From the cell containing the given text, extract its center point as [x, y] coordinate. 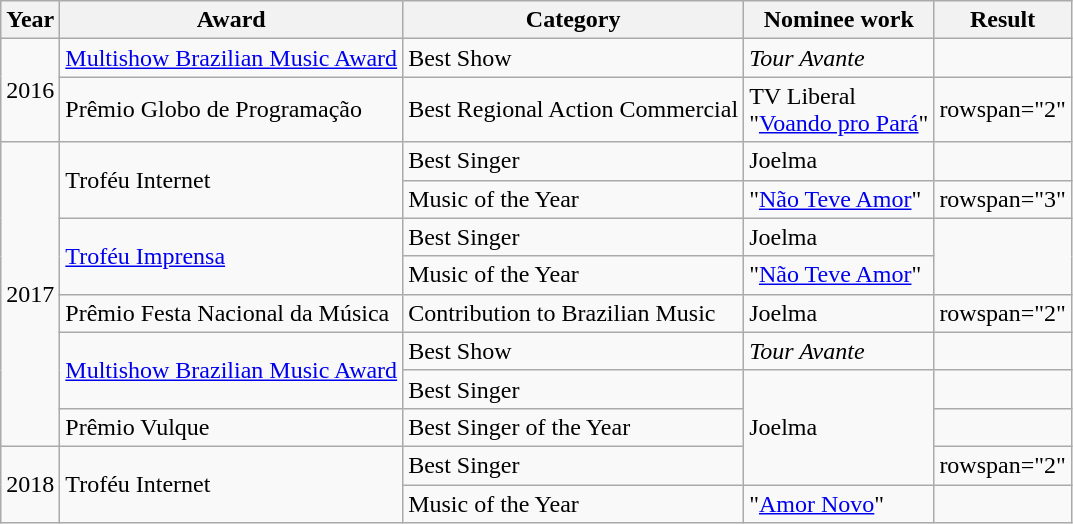
Prêmio Vulque [232, 427]
Year [30, 20]
Contribution to Brazilian Music [574, 313]
Best Regional Action Commercial [574, 110]
rowspan="3" [1003, 199]
Category [574, 20]
Prêmio Festa Nacional da Música [232, 313]
Result [1003, 20]
TV Liberal"Voando pro Pará" [839, 110]
Prêmio Globo de Programação [232, 110]
2018 [30, 484]
2016 [30, 90]
"Amor Novo" [839, 503]
Best Singer of the Year [574, 427]
Nominee work [839, 20]
2017 [30, 294]
Troféu Imprensa [232, 256]
Award [232, 20]
